Locate the cell with the specified text and output its [X, Y] center coordinate. 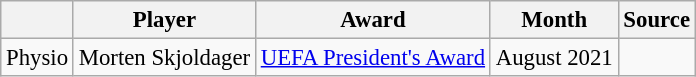
Award [372, 20]
Source [656, 20]
UEFA President's Award [372, 58]
Morten Skjoldager [164, 58]
Physio [38, 58]
Month [554, 20]
Player [164, 20]
August 2021 [554, 58]
